Return the (x, y) coordinate for the center point of the cell that contains the specified text.  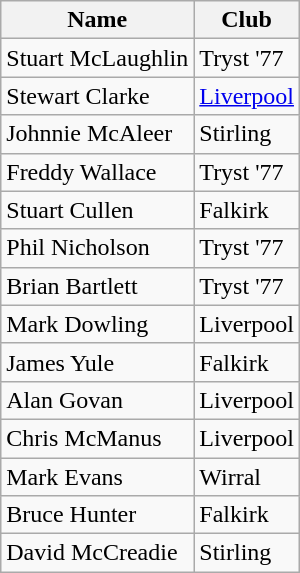
Mark Evans (98, 477)
Stewart Clarke (98, 96)
Chris McManus (98, 438)
Wirral (247, 477)
Phil Nicholson (98, 248)
Name (98, 20)
James Yule (98, 362)
Club (247, 20)
David McCreadie (98, 553)
Stuart Cullen (98, 210)
Johnnie McAleer (98, 134)
Brian Bartlett (98, 286)
Stuart McLaughlin (98, 58)
Freddy Wallace (98, 172)
Mark Dowling (98, 324)
Alan Govan (98, 400)
Bruce Hunter (98, 515)
